Extract the (X, Y) coordinate from the center of the cell holding the provided text.  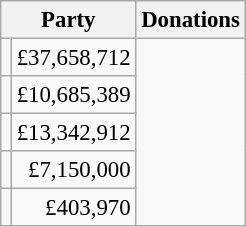
£403,970 (73, 208)
£13,342,912 (73, 133)
Party (68, 20)
£37,658,712 (73, 58)
£7,150,000 (73, 170)
£10,685,389 (73, 95)
Donations (190, 20)
